Determine the [X, Y] coordinate at the center of the cell enclosing the given text.  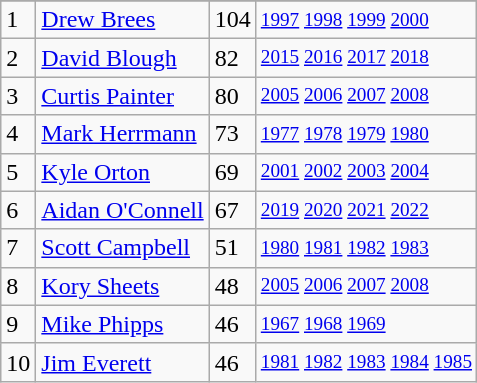
82 [232, 58]
3 [18, 96]
Kory Sheets [122, 286]
5 [18, 172]
2 [18, 58]
Mike Phipps [122, 324]
1980 1981 1982 1983 [366, 248]
David Blough [122, 58]
6 [18, 210]
2001 2002 2003 2004 [366, 172]
Jim Everett [122, 362]
1 [18, 20]
1997 1998 1999 2000 [366, 20]
2019 2020 2021 2022 [366, 210]
1967 1968 1969 [366, 324]
Scott Campbell [122, 248]
48 [232, 286]
9 [18, 324]
1977 1978 1979 1980 [366, 134]
2015 2016 2017 2018 [366, 58]
Curtis Painter [122, 96]
Drew Brees [122, 20]
51 [232, 248]
7 [18, 248]
8 [18, 286]
Mark Herrmann [122, 134]
67 [232, 210]
80 [232, 96]
104 [232, 20]
10 [18, 362]
4 [18, 134]
Kyle Orton [122, 172]
Aidan O'Connell [122, 210]
69 [232, 172]
1981 1982 1983 1984 1985 [366, 362]
73 [232, 134]
